Detect which cell encompasses the target text, then output its (X, Y) center coordinate. 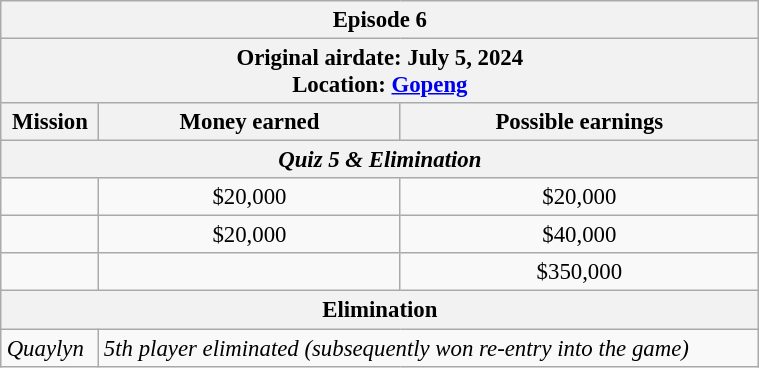
Episode 6 (380, 20)
Mission (50, 122)
Money earned (250, 122)
$350,000 (579, 272)
Possible earnings (579, 122)
5th player eliminated (subsequently won re-entry into the game) (429, 347)
Quiz 5 & Elimination (380, 160)
Original airdate: July 5, 2024Location: Gopeng (380, 70)
Elimination (380, 310)
Quaylyn (50, 347)
$40,000 (579, 235)
